From the cell containing the given text, extract its center point as [x, y] coordinate. 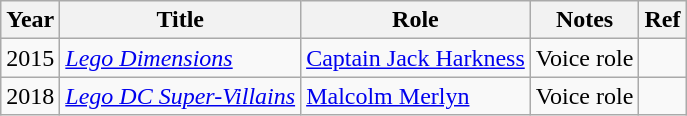
2018 [30, 96]
Lego DC Super-Villains [180, 96]
Notes [584, 20]
Ref [662, 20]
2015 [30, 58]
Role [416, 20]
Malcolm Merlyn [416, 96]
Title [180, 20]
Captain Jack Harkness [416, 58]
Lego Dimensions [180, 58]
Year [30, 20]
